For the text-containing cell, return its midpoint in [X, Y] coordinate format. 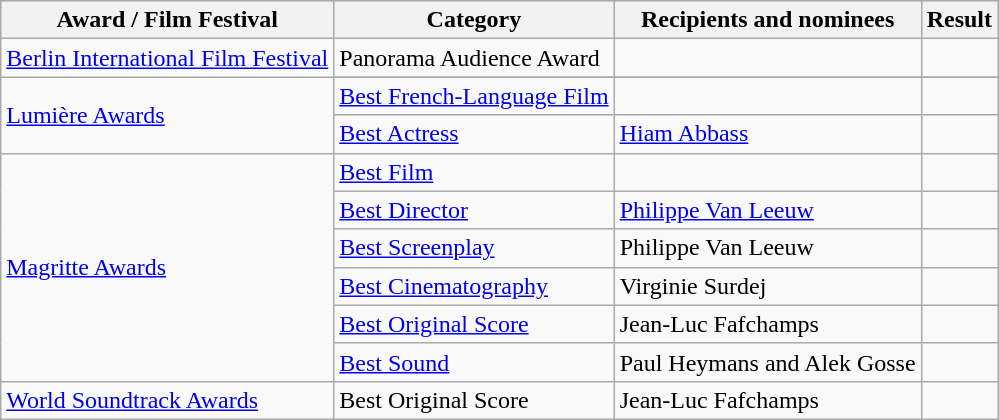
Hiam Abbass [768, 134]
Best Film [474, 172]
Magritte Awards [168, 267]
Virginie Surdej [768, 286]
Berlin International Film Festival [168, 58]
Paul Heymans and Alek Gosse [768, 362]
Best Actress [474, 134]
World Soundtrack Awards [168, 400]
Result [959, 20]
Best Sound [474, 362]
Best Director [474, 210]
Lumière Awards [168, 115]
Recipients and nominees [768, 20]
Best Screenplay [474, 248]
Panorama Audience Award [474, 58]
Best Cinematography [474, 286]
Category [474, 20]
Best French-Language Film [474, 96]
Award / Film Festival [168, 20]
